Provide the (X, Y) coordinate of the cell's center where the given text is located.  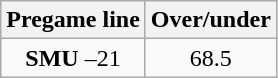
Pregame line (74, 20)
68.5 (210, 58)
SMU –21 (74, 58)
Over/under (210, 20)
